Provide the [x, y] coordinate of the cell's center where the given text is located.  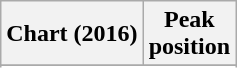
Chart (2016) [72, 34]
Peakposition [189, 34]
